Capture the cell that displays the provided text and extract its (X, Y) central coordinate. 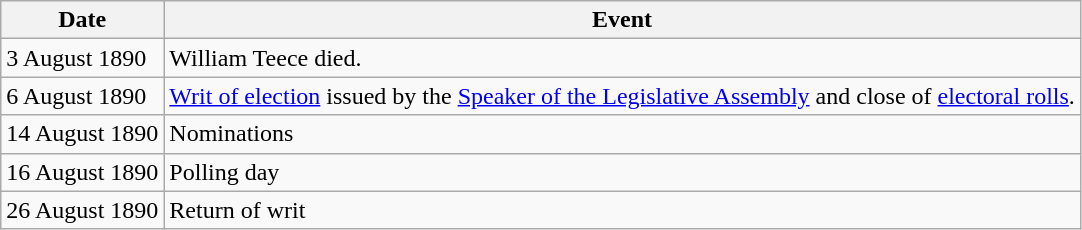
Writ of election issued by the Speaker of the Legislative Assembly and close of electoral rolls. (622, 96)
Event (622, 20)
William Teece died. (622, 58)
3 August 1890 (82, 58)
16 August 1890 (82, 172)
Nominations (622, 134)
Polling day (622, 172)
Date (82, 20)
Return of writ (622, 210)
14 August 1890 (82, 134)
6 August 1890 (82, 96)
26 August 1890 (82, 210)
